Output the [x, y] coordinate of the center of the cell containing the given text.  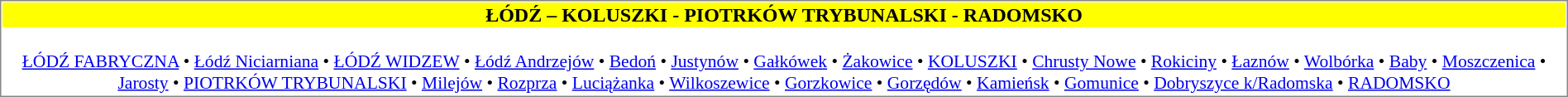
ŁÓDŹ – KOLUSZKI - PIOTRKÓW TRYBUNALSKI - RADOMSKO [784, 15]
